Return (X, Y) of the center of cell containing provided text 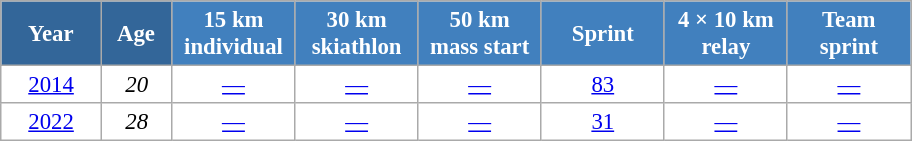
28 (136, 122)
50 km mass start (480, 34)
83 (602, 85)
Sprint (602, 34)
Age (136, 34)
Team sprint (848, 34)
31 (602, 122)
4 × 10 km relay (726, 34)
15 km individual (234, 34)
30 km skiathlon (356, 34)
Year (52, 34)
2014 (52, 85)
2022 (52, 122)
20 (136, 85)
